Scan for the cell matching the given text and deliver its (x, y) coordinate at center. 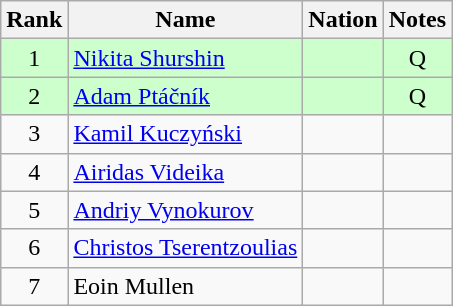
6 (34, 248)
Rank (34, 20)
Eoin Mullen (186, 286)
Nikita Shurshin (186, 58)
3 (34, 134)
Kamil Kuczyński (186, 134)
Andriy Vynokurov (186, 210)
Airidas Videika (186, 172)
7 (34, 286)
2 (34, 96)
Name (186, 20)
4 (34, 172)
Christos Tserentzoulias (186, 248)
5 (34, 210)
Nation (343, 20)
Adam Ptáčník (186, 96)
1 (34, 58)
Notes (417, 20)
